Find where the given text appears and provide that cell's center as [X, Y] coordinate. 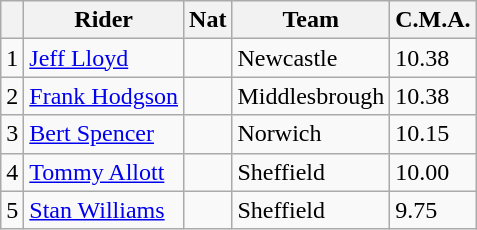
1 [12, 58]
Norwich [311, 134]
C.M.A. [433, 20]
4 [12, 172]
Newcastle [311, 58]
Frank Hodgson [104, 96]
Tommy Allott [104, 172]
Nat [208, 20]
5 [12, 210]
Team [311, 20]
10.00 [433, 172]
10.15 [433, 134]
Jeff Lloyd [104, 58]
3 [12, 134]
9.75 [433, 210]
Stan Williams [104, 210]
2 [12, 96]
Bert Spencer [104, 134]
Middlesbrough [311, 96]
Rider [104, 20]
